Identify which cell holds the provided text, then report its [X, Y] central coordinate. 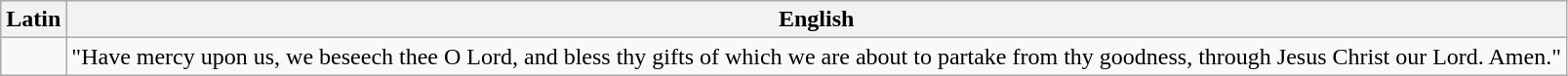
Latin [33, 19]
English [817, 19]
